Extract the (x, y) coordinate from the center of the cell holding the provided text.  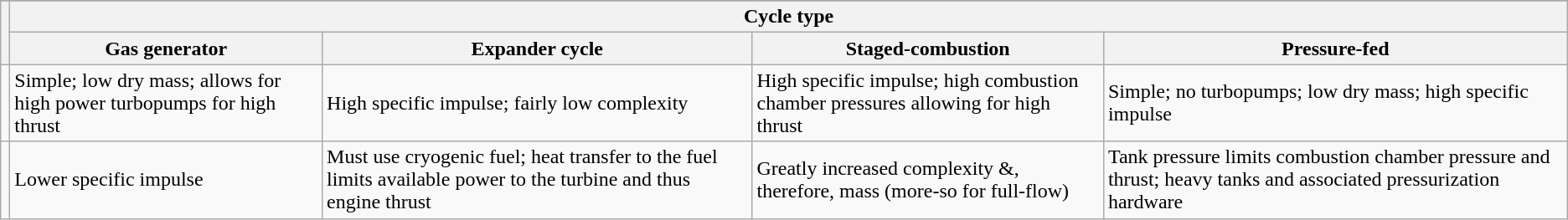
Tank pressure limits combustion chamber pressure and thrust; heavy tanks and associated pressurization hardware (1335, 180)
Simple; no turbopumps; low dry mass; high specific impulse (1335, 103)
Expander cycle (538, 49)
Staged-combustion (928, 49)
Gas generator (166, 49)
Pressure-fed (1335, 49)
High specific impulse; high combustion chamber pressures allowing for high thrust (928, 103)
Cycle type (789, 17)
High specific impulse; fairly low complexity (538, 103)
Greatly increased complexity &, therefore, mass (more-so for full-flow) (928, 180)
Simple; low dry mass; allows for high power turbopumps for high thrust (166, 103)
Lower specific impulse (166, 180)
Must use cryogenic fuel; heat transfer to the fuel limits available power to the turbine and thus engine thrust (538, 180)
